Search for the cell housing the specified text and yield its [x, y] center coordinate. 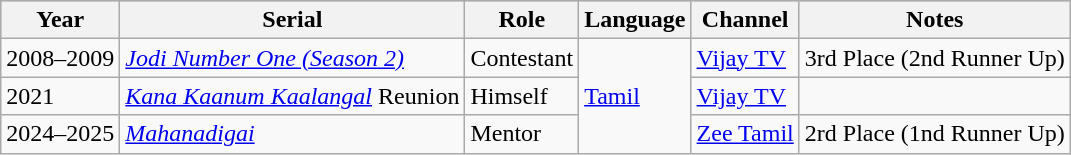
Role [522, 20]
Kana Kaanum Kaalangal Reunion [292, 96]
Channel [745, 20]
Jodi Number One (Season 2) [292, 58]
Mentor [522, 134]
Contestant [522, 58]
Serial [292, 20]
3rd Place (2nd Runner Up) [934, 58]
2024–2025 [60, 134]
2008–2009 [60, 58]
Year [60, 20]
Language [635, 20]
Himself [522, 96]
2021 [60, 96]
2rd Place (1nd Runner Up) [934, 134]
Notes [934, 20]
Zee Tamil [745, 134]
Mahanadigai [292, 134]
Tamil [635, 96]
